Locate the cell with the specified text and output its [x, y] center coordinate. 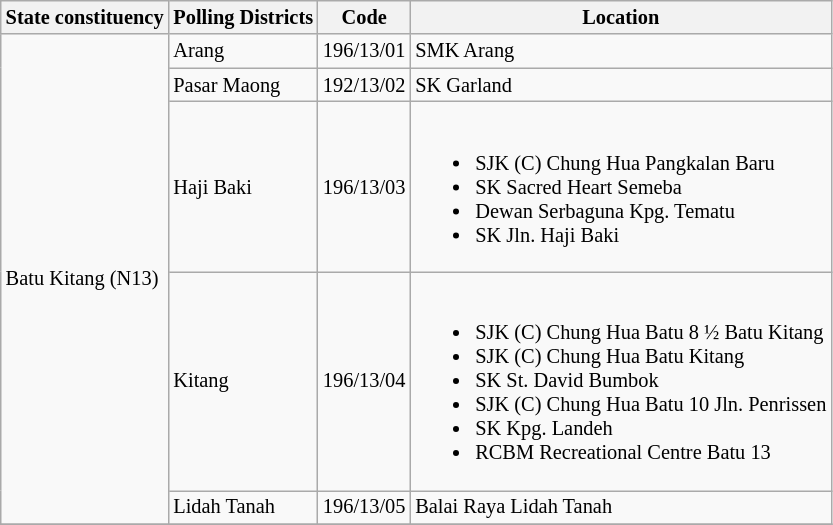
Pasar Maong [243, 85]
Location [620, 17]
Lidah Tanah [243, 507]
Haji Baki [243, 186]
Arang [243, 51]
SK Garland [620, 85]
State constituency [85, 17]
Batu Kitang (N13) [85, 279]
Kitang [243, 381]
192/13/02 [364, 85]
Code [364, 17]
196/13/04 [364, 381]
196/13/05 [364, 507]
196/13/01 [364, 51]
Balai Raya Lidah Tanah [620, 507]
Polling Districts [243, 17]
SMK Arang [620, 51]
SJK (C) Chung Hua Pangkalan BaruSK Sacred Heart SemebaDewan Serbaguna Kpg. TematuSK Jln. Haji Baki [620, 186]
196/13/03 [364, 186]
